Capture the cell that displays the provided text and extract its [x, y] central coordinate. 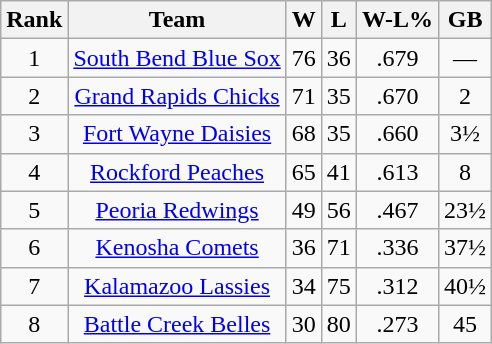
23½ [466, 210]
68 [304, 134]
.660 [397, 134]
Kalamazoo Lassies [177, 286]
South Bend Blue Sox [177, 58]
45 [466, 324]
.336 [397, 248]
W-L% [397, 20]
30 [304, 324]
5 [34, 210]
3½ [466, 134]
Team [177, 20]
Rank [34, 20]
.273 [397, 324]
.670 [397, 96]
.312 [397, 286]
Rockford Peaches [177, 172]
3 [34, 134]
49 [304, 210]
6 [34, 248]
75 [338, 286]
.467 [397, 210]
Kenosha Comets [177, 248]
65 [304, 172]
34 [304, 286]
37½ [466, 248]
41 [338, 172]
76 [304, 58]
7 [34, 286]
1 [34, 58]
W [304, 20]
Battle Creek Belles [177, 324]
L [338, 20]
4 [34, 172]
40½ [466, 286]
56 [338, 210]
Fort Wayne Daisies [177, 134]
.679 [397, 58]
— [466, 58]
.613 [397, 172]
Grand Rapids Chicks [177, 96]
GB [466, 20]
80 [338, 324]
Peoria Redwings [177, 210]
